Scan for the cell matching the given text and deliver its (X, Y) coordinate at center. 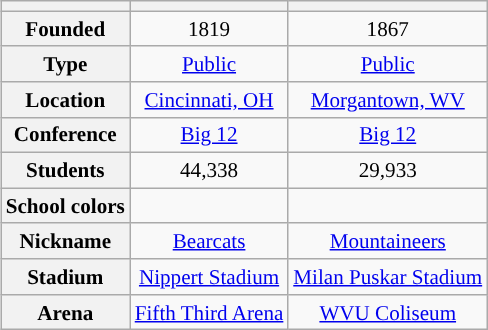
School colors (66, 206)
Cincinnati, OH (210, 100)
Founded (66, 28)
Morgantown, WV (388, 100)
1867 (388, 28)
WVU Coliseum (388, 312)
29,933 (388, 170)
Bearcats (210, 240)
Nippert Stadium (210, 276)
Milan Puskar Stadium (388, 276)
44,338 (210, 170)
Location (66, 100)
1819 (210, 28)
Conference (66, 134)
Students (66, 170)
Fifth Third Arena (210, 312)
Arena (66, 312)
Nickname (66, 240)
Stadium (66, 276)
Mountaineers (388, 240)
Type (66, 64)
